Pinpoint the cell where the given text exists, returning its (X, Y) midpoint coordinate. 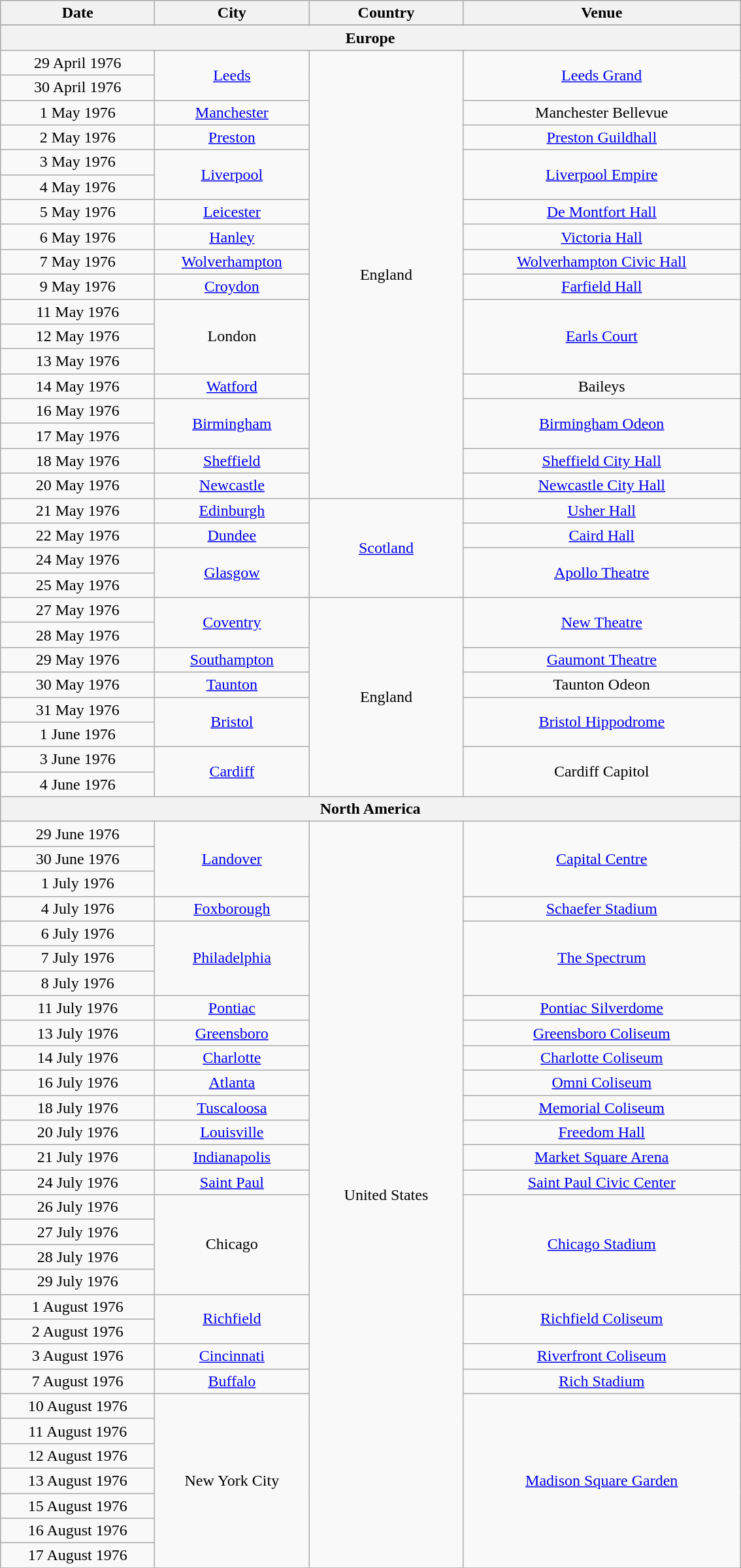
Preston Guildhall (602, 137)
Leeds Grand (602, 75)
Charlotte (232, 1058)
29 April 1976 (78, 63)
12 May 1976 (78, 337)
Taunton Odeon (602, 684)
Venue (602, 13)
United States (386, 1195)
Madison Square Garden (602, 1480)
8 July 1976 (78, 983)
Victoria Hall (602, 237)
Louisville (232, 1133)
Pontiac Silverdome (602, 1008)
Country (386, 13)
Freedom Hall (602, 1133)
Dundee (232, 535)
Market Square Arena (602, 1158)
Greensboro Coliseum (602, 1033)
2 August 1976 (78, 1331)
14 July 1976 (78, 1058)
North America (370, 809)
13 July 1976 (78, 1033)
New Theatre (602, 622)
Caird Hall (602, 535)
Glasgow (232, 573)
Chicago Stadium (602, 1244)
Birmingham (232, 424)
3 May 1976 (78, 162)
29 July 1976 (78, 1282)
25 May 1976 (78, 585)
1 May 1976 (78, 112)
17 August 1976 (78, 1556)
Newcastle City Hall (602, 486)
Sheffield City Hall (602, 461)
Wolverhampton (232, 261)
Cardiff Capitol (602, 772)
3 June 1976 (78, 759)
Wolverhampton Civic Hall (602, 261)
4 May 1976 (78, 187)
30 June 1976 (78, 859)
Richfield (232, 1319)
Cincinnati (232, 1356)
Farfield Hall (602, 286)
London (232, 337)
15 August 1976 (78, 1505)
18 May 1976 (78, 461)
Watford (232, 386)
Omni Coliseum (602, 1082)
2 May 1976 (78, 137)
Manchester Bellevue (602, 112)
30 April 1976 (78, 88)
16 August 1976 (78, 1531)
Foxborough (232, 909)
29 May 1976 (78, 659)
11 July 1976 (78, 1008)
Preston (232, 137)
Birmingham Odeon (602, 424)
Sheffield (232, 461)
7 May 1976 (78, 261)
29 June 1976 (78, 834)
Philadelphia (232, 958)
Scotland (386, 548)
27 May 1976 (78, 610)
Manchester (232, 112)
Riverfront Coliseum (602, 1356)
Schaefer Stadium (602, 909)
24 May 1976 (78, 560)
11 August 1976 (78, 1431)
6 July 1976 (78, 933)
16 May 1976 (78, 411)
20 July 1976 (78, 1133)
17 May 1976 (78, 436)
Apollo Theatre (602, 573)
Liverpool Empire (602, 175)
Hanley (232, 237)
Cardiff (232, 772)
Edinburgh (232, 510)
11 May 1976 (78, 312)
13 August 1976 (78, 1480)
24 July 1976 (78, 1182)
27 July 1976 (78, 1232)
New York City (232, 1480)
7 August 1976 (78, 1381)
Chicago (232, 1244)
4 July 1976 (78, 909)
Earls Court (602, 337)
31 May 1976 (78, 709)
28 July 1976 (78, 1257)
Baileys (602, 386)
16 July 1976 (78, 1082)
1 July 1976 (78, 884)
4 June 1976 (78, 784)
Richfield Coliseum (602, 1319)
Usher Hall (602, 510)
1 August 1976 (78, 1307)
28 May 1976 (78, 635)
Buffalo (232, 1381)
Southampton (232, 659)
3 August 1976 (78, 1356)
Pontiac (232, 1008)
Coventry (232, 622)
Indianapolis (232, 1158)
1 June 1976 (78, 735)
Date (78, 13)
Tuscaloosa (232, 1108)
Landover (232, 859)
Leeds (232, 75)
Greensboro (232, 1033)
18 July 1976 (78, 1108)
Saint Paul Civic Center (602, 1182)
Charlotte Coliseum (602, 1058)
Bristol Hippodrome (602, 722)
De Montfort Hall (602, 212)
22 May 1976 (78, 535)
Rich Stadium (602, 1381)
20 May 1976 (78, 486)
Saint Paul (232, 1182)
13 May 1976 (78, 361)
Croydon (232, 286)
12 August 1976 (78, 1456)
6 May 1976 (78, 237)
30 May 1976 (78, 684)
Liverpool (232, 175)
5 May 1976 (78, 212)
26 July 1976 (78, 1207)
Capital Centre (602, 859)
14 May 1976 (78, 386)
Taunton (232, 684)
10 August 1976 (78, 1406)
City (232, 13)
21 May 1976 (78, 510)
Leicester (232, 212)
Atlanta (232, 1082)
Newcastle (232, 486)
Memorial Coliseum (602, 1108)
Bristol (232, 722)
The Spectrum (602, 958)
9 May 1976 (78, 286)
Europe (370, 38)
7 July 1976 (78, 958)
21 July 1976 (78, 1158)
Gaumont Theatre (602, 659)
